Provide the [X, Y] coordinate of the cell's center where the given text is located.  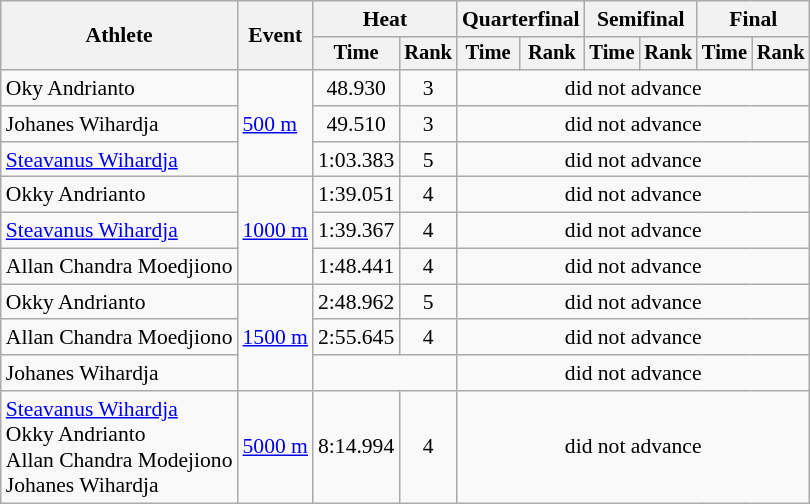
Semifinal [641, 19]
Steavanus WihardjaOkky AndriantoAllan Chandra ModejionoJohanes Wihardja [120, 447]
1:39.051 [356, 195]
500 m [274, 124]
1000 m [274, 230]
1:39.367 [356, 231]
2:55.645 [356, 338]
Athlete [120, 36]
1:03.383 [356, 160]
Oky Andrianto [120, 88]
48.930 [356, 88]
49.510 [356, 124]
Final [753, 19]
1500 m [274, 338]
8:14.994 [356, 447]
Event [274, 36]
Heat [385, 19]
2:48.962 [356, 302]
1:48.441 [356, 267]
5000 m [274, 447]
Quarterfinal [521, 19]
